Detect which cell encompasses the target text, then output its [X, Y] center coordinate. 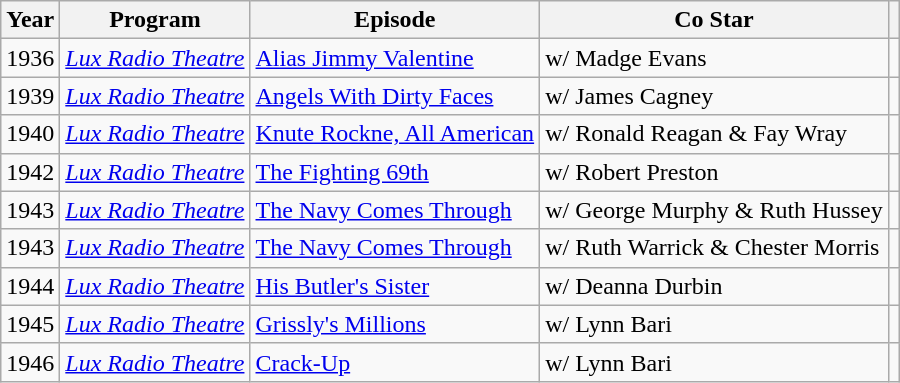
Alias Jimmy Valentine [395, 58]
w/ Ronald Reagan & Fay Wray [714, 134]
Year [30, 20]
1939 [30, 96]
Program [155, 20]
Grissly's Millions [395, 324]
1942 [30, 172]
1946 [30, 362]
1940 [30, 134]
Angels With Dirty Faces [395, 96]
w/ Robert Preston [714, 172]
w/ James Cagney [714, 96]
Knute Rockne, All American [395, 134]
The Fighting 69th [395, 172]
1945 [30, 324]
w/ Deanna Durbin [714, 286]
His Butler's Sister [395, 286]
Co Star [714, 20]
w/ Madge Evans [714, 58]
w/ George Murphy & Ruth Hussey [714, 210]
1944 [30, 286]
1936 [30, 58]
w/ Ruth Warrick & Chester Morris [714, 248]
Crack-Up [395, 362]
Episode [395, 20]
